From the cell containing the given text, extract its center point as [X, Y] coordinate. 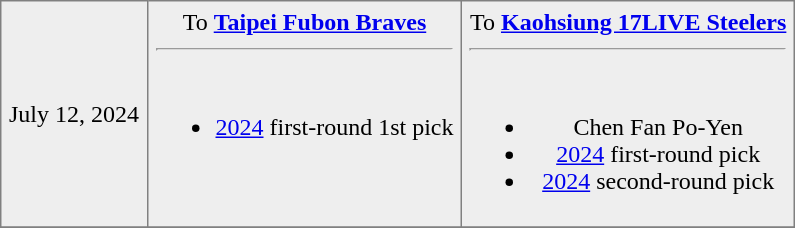
July 12, 2024 [74, 114]
To Kaohsiung 17LIVE SteelersChen Fan Po-Yen2024 first-round pick2024 second-round pick [628, 114]
To Taipei Fubon Braves2024 first-round 1st pick [304, 114]
